Output the [x, y] coordinate of the center of the cell containing the given text.  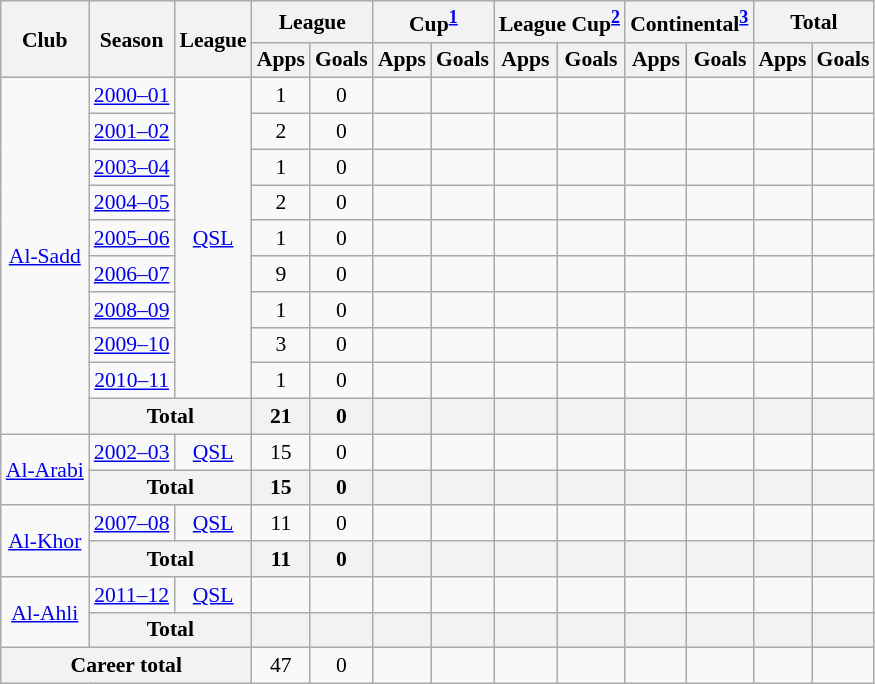
2007–08 [132, 524]
2000–01 [132, 96]
Club [45, 40]
Cup1 [434, 22]
2002–03 [132, 452]
2009–10 [132, 345]
Al-Khor [45, 542]
Al-Arabi [45, 470]
2005–06 [132, 239]
2006–07 [132, 274]
2008–09 [132, 310]
2003–04 [132, 167]
2011–12 [132, 595]
9 [281, 274]
2004–05 [132, 203]
3 [281, 345]
League Cup2 [560, 22]
Continental3 [689, 22]
21 [281, 417]
2010–11 [132, 381]
2001–02 [132, 132]
Season [132, 40]
Career total [126, 666]
Al-Ahli [45, 612]
47 [281, 666]
Al-Sadd [45, 256]
